From the cell containing the given text, extract its center point as [X, Y] coordinate. 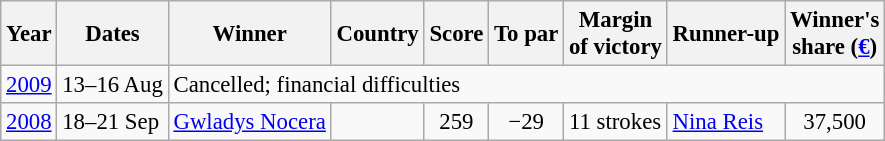
2008 [29, 122]
2009 [29, 85]
Score [456, 34]
Year [29, 34]
Winner'sshare (€) [835, 34]
Dates [112, 34]
37,500 [835, 122]
Gwladys Nocera [250, 122]
259 [456, 122]
Runner-up [726, 34]
Cancelled; financial difficulties [526, 85]
To par [526, 34]
Winner [250, 34]
Marginof victory [616, 34]
13–16 Aug [112, 85]
−29 [526, 122]
18–21 Sep [112, 122]
11 strokes [616, 122]
Country [378, 34]
Nina Reis [726, 122]
